Capture the cell that displays the provided text and extract its (x, y) central coordinate. 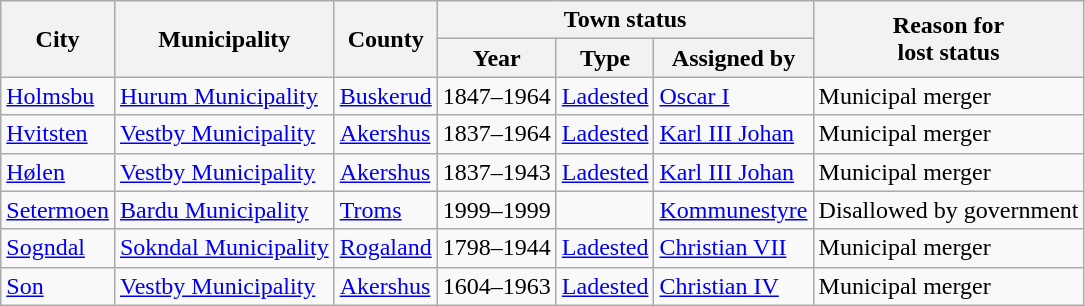
Christian IV (734, 286)
1837–1943 (496, 172)
Troms (386, 210)
Municipality (224, 39)
Oscar I (734, 96)
Year (496, 58)
County (386, 39)
1604–1963 (496, 286)
Rogaland (386, 248)
Town status (625, 20)
Type (605, 58)
Hvitsten (58, 134)
Holmsbu (58, 96)
1847–1964 (496, 96)
Assigned by (734, 58)
Hølen (58, 172)
Hurum Municipality (224, 96)
Reason forlost status (948, 39)
Sogndal (58, 248)
City (58, 39)
Buskerud (386, 96)
Sokndal Municipality (224, 248)
1798–1944 (496, 248)
Setermoen (58, 210)
Christian VII (734, 248)
Disallowed by government (948, 210)
Kommunestyre (734, 210)
Bardu Municipality (224, 210)
1837–1964 (496, 134)
1999–1999 (496, 210)
Son (58, 286)
